Return the (X, Y) coordinate for the center point of the cell that contains the specified text.  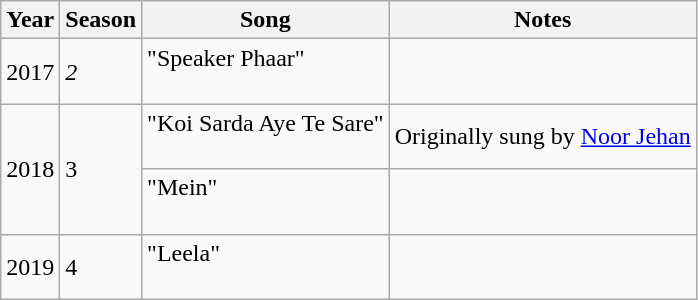
3 (101, 169)
Song (266, 20)
Originally sung by Noor Jehan (542, 136)
Year (30, 20)
2017 (30, 72)
2 (101, 72)
"Leela" (266, 266)
Season (101, 20)
4 (101, 266)
"Koi Sarda Aye Te Sare" (266, 136)
Notes (542, 20)
"Mein" (266, 202)
2018 (30, 169)
"Speaker Phaar" (266, 72)
2019 (30, 266)
